Find where the given text appears and provide that cell's center as (X, Y) coordinate. 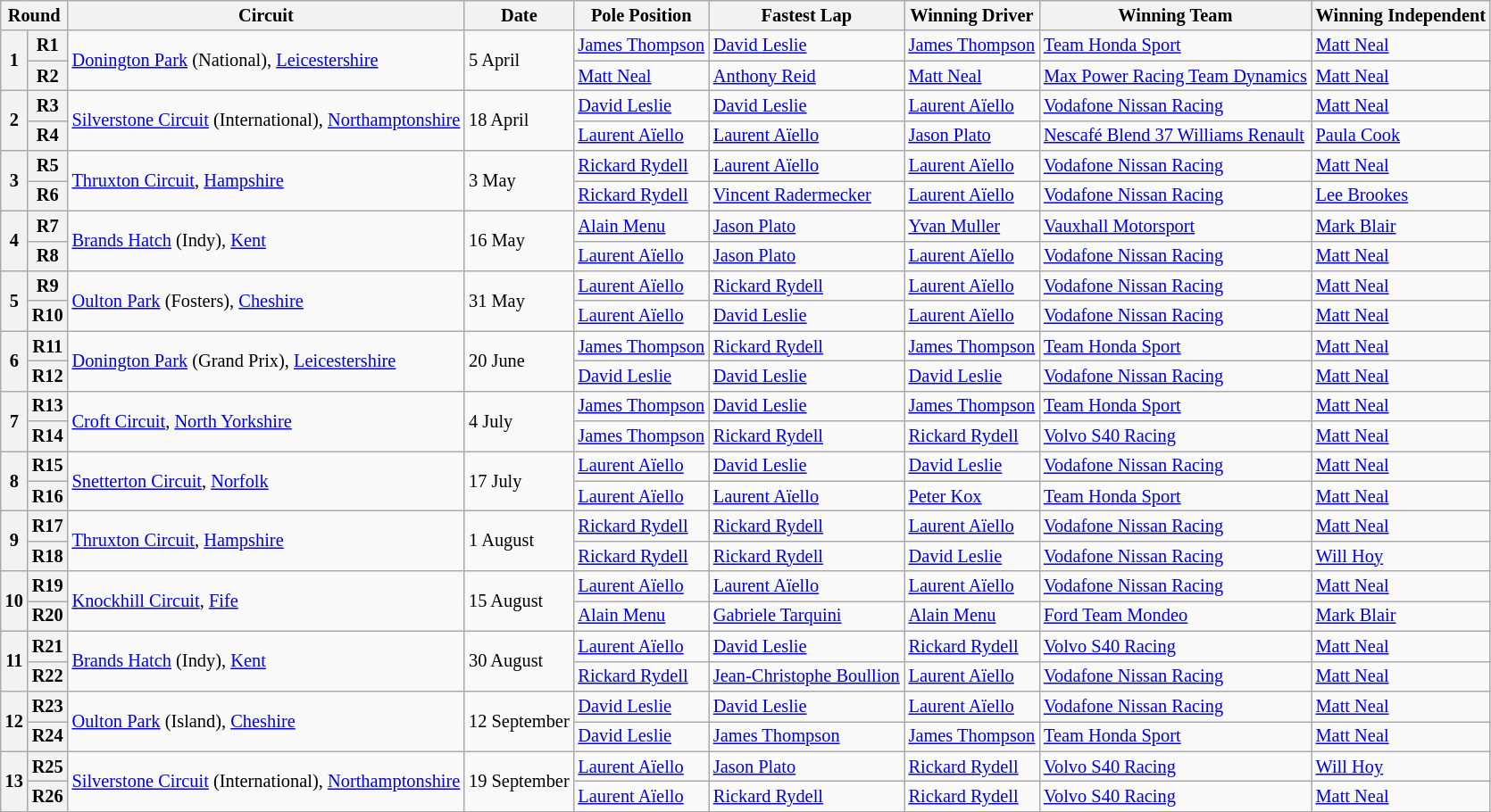
11 (14, 660)
Donington Park (Grand Prix), Leicestershire (266, 360)
Winning Independent (1401, 15)
R25 (48, 766)
Date (519, 15)
R8 (48, 256)
Peter Kox (971, 496)
Snetterton Circuit, Norfolk (266, 480)
Ford Team Mondeo (1175, 616)
5 (14, 300)
R9 (48, 286)
Paula Cook (1401, 136)
Donington Park (National), Leicestershire (266, 61)
Winning Team (1175, 15)
R7 (48, 226)
Oulton Park (Island), Cheshire (266, 721)
6 (14, 360)
Nescafé Blend 37 Williams Renault (1175, 136)
R12 (48, 376)
Anthony Reid (807, 76)
Vauxhall Motorsport (1175, 226)
1 (14, 61)
3 (14, 180)
Lee Brookes (1401, 195)
Knockhill Circuit, Fife (266, 601)
R22 (48, 676)
R6 (48, 195)
R10 (48, 316)
R18 (48, 556)
R23 (48, 706)
Oulton Park (Fosters), Cheshire (266, 300)
R2 (48, 76)
R14 (48, 436)
18 April (519, 120)
Circuit (266, 15)
R3 (48, 105)
5 April (519, 61)
13 (14, 782)
7 (14, 421)
Max Power Racing Team Dynamics (1175, 76)
12 September (519, 721)
R1 (48, 46)
R21 (48, 646)
Winning Driver (971, 15)
R13 (48, 406)
R11 (48, 346)
20 June (519, 360)
R26 (48, 796)
Vincent Radermecker (807, 195)
3 May (519, 180)
Gabriele Tarquini (807, 616)
1 August (519, 541)
Jean-Christophe Boullion (807, 676)
4 July (519, 421)
Round (34, 15)
31 May (519, 300)
R19 (48, 586)
4 (14, 241)
30 August (519, 660)
R17 (48, 526)
10 (14, 601)
R5 (48, 166)
17 July (519, 480)
R4 (48, 136)
Pole Position (641, 15)
19 September (519, 782)
9 (14, 541)
R20 (48, 616)
2 (14, 120)
Yvan Muller (971, 226)
Croft Circuit, North Yorkshire (266, 421)
15 August (519, 601)
12 (14, 721)
R16 (48, 496)
R24 (48, 736)
Fastest Lap (807, 15)
R15 (48, 466)
16 May (519, 241)
8 (14, 480)
